Scan for the cell matching the given text and deliver its [X, Y] coordinate at center. 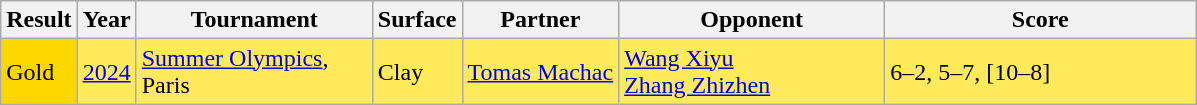
Partner [540, 20]
Tomas Machac [540, 72]
Score [1040, 20]
Opponent [752, 20]
2024 [106, 72]
Clay [417, 72]
Result [39, 20]
Year [106, 20]
Gold [39, 72]
Summer Olympics, Paris [254, 72]
Surface [417, 20]
Tournament [254, 20]
6–2, 5–7, [10–8] [1040, 72]
Wang Xiyu Zhang Zhizhen [752, 72]
